Return the (X, Y) coordinate for the center point of the cell that contains the specified text.  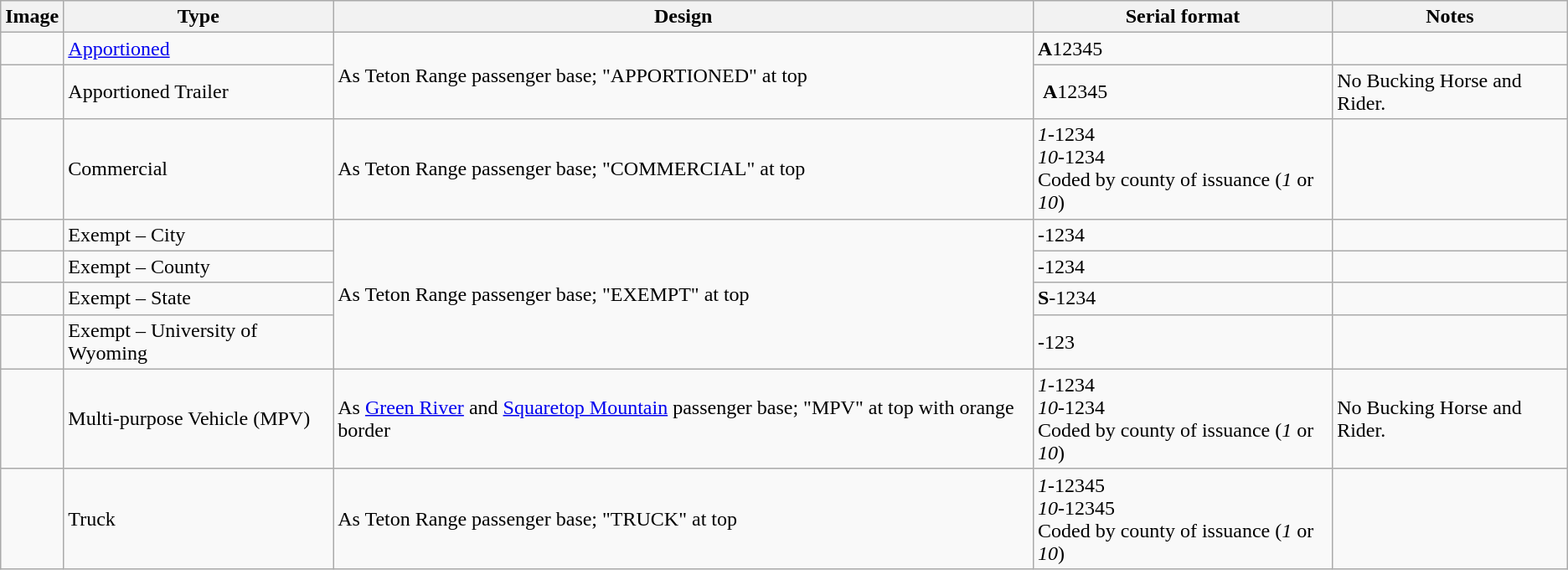
Notes (1451, 17)
Commercial (199, 169)
Exempt – State (199, 298)
Type (199, 17)
Design (683, 17)
Apportioned Trailer (199, 92)
As Teton Range passenger base; "TRUCK" at top (683, 518)
As Teton Range passenger base; "COMMERCIAL" at top (683, 169)
Apportioned (199, 49)
Exempt – County (199, 267)
Exempt – City (199, 235)
As Teton Range passenger base; "EXEMPT" at top (683, 293)
As Teton Range passenger base; "APPORTIONED" at top (683, 75)
1-1234510-12345Coded by county of issuance (1 or 10) (1183, 518)
Multi-purpose Vehicle (MPV) (199, 419)
Image (32, 17)
As Green River and Squaretop Mountain passenger base; "MPV" at top with orange border (683, 419)
-123 (1183, 342)
Truck (199, 518)
S-1234 (1183, 298)
Serial format (1183, 17)
Exempt – University of Wyoming (199, 342)
